Scan for the cell matching the given text and deliver its [x, y] coordinate at center. 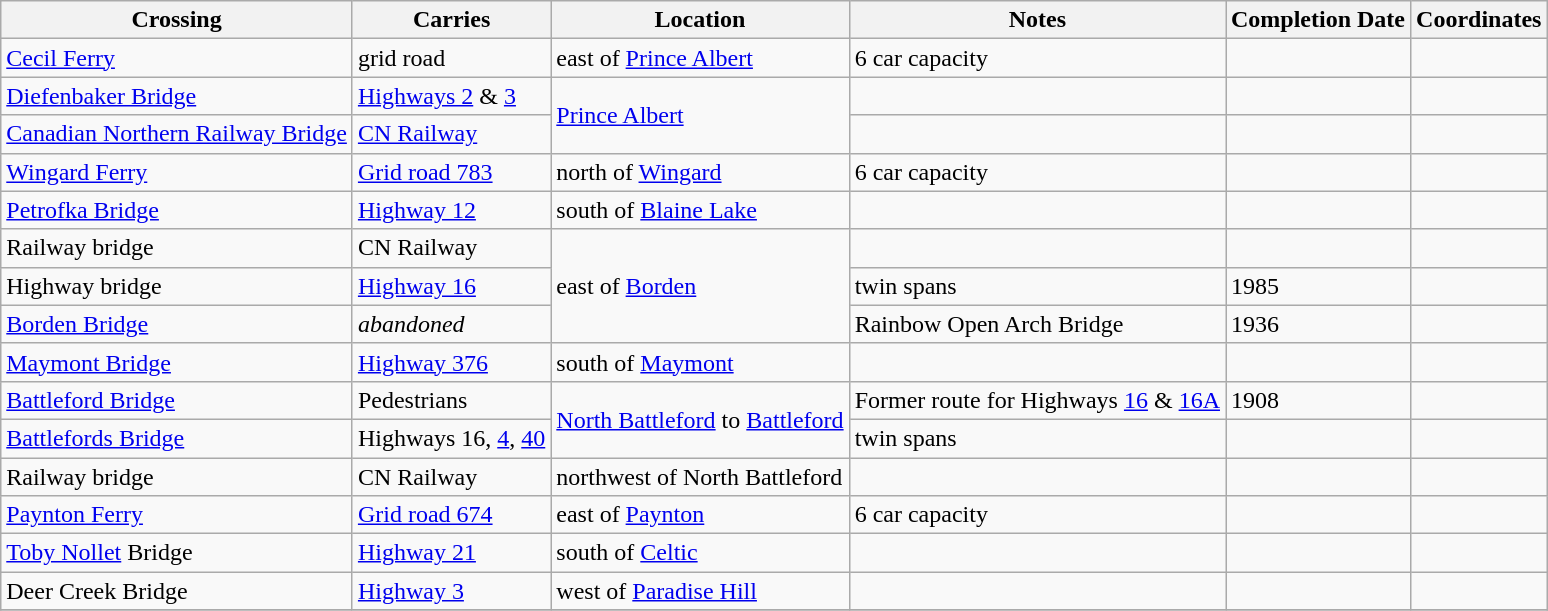
Highways 2 & 3 [451, 96]
Battleford Bridge [177, 400]
Grid road 783 [451, 172]
Highway 3 [451, 591]
Rainbow Open Arch Bridge [1037, 324]
west of Paradise Hill [700, 591]
Highway 12 [451, 210]
Wingard Ferry [177, 172]
Former route for Highways 16 & 16A [1037, 400]
east of Prince Albert [700, 58]
Grid road 674 [451, 515]
Petrofka Bridge [177, 210]
Battlefords Bridge [177, 438]
Canadian Northern Railway Bridge [177, 134]
Borden Bridge [177, 324]
grid road [451, 58]
north of Wingard [700, 172]
Highway bridge [177, 286]
1985 [1318, 286]
Location [700, 20]
Highway 16 [451, 286]
Highways 16, 4, 40 [451, 438]
east of Borden [700, 286]
Notes [1037, 20]
Highway 376 [451, 362]
Coordinates [1479, 20]
Diefenbaker Bridge [177, 96]
Toby Nollet Bridge [177, 553]
Deer Creek Bridge [177, 591]
Prince Albert [700, 115]
south of Maymont [700, 362]
abandoned [451, 324]
Paynton Ferry [177, 515]
Crossing [177, 20]
1936 [1318, 324]
northwest of North Battleford [700, 477]
Pedestrians [451, 400]
Maymont Bridge [177, 362]
Carries [451, 20]
North Battleford to Battleford [700, 419]
east of Paynton [700, 515]
Cecil Ferry [177, 58]
south of Celtic [700, 553]
Completion Date [1318, 20]
Highway 21 [451, 553]
south of Blaine Lake [700, 210]
1908 [1318, 400]
